Pinpoint the cell where the given text exists, returning its [X, Y] midpoint coordinate. 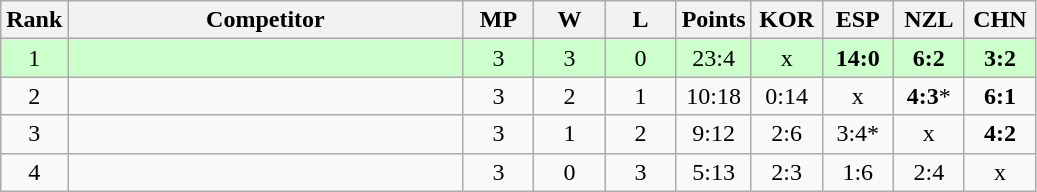
0:14 [786, 96]
Rank [34, 20]
W [570, 20]
KOR [786, 20]
4:3* [928, 96]
6:1 [1000, 96]
3:2 [1000, 58]
1:6 [858, 172]
4 [34, 172]
L [640, 20]
9:12 [714, 134]
NZL [928, 20]
2:3 [786, 172]
10:18 [714, 96]
CHN [1000, 20]
4:2 [1000, 134]
ESP [858, 20]
6:2 [928, 58]
MP [498, 20]
14:0 [858, 58]
Points [714, 20]
Competitor [266, 20]
5:13 [714, 172]
3:4* [858, 134]
2:6 [786, 134]
23:4 [714, 58]
2:4 [928, 172]
